Pinpoint the cell where the given text exists, returning its (X, Y) midpoint coordinate. 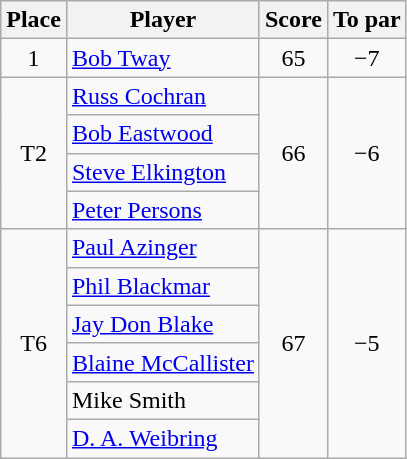
Bob Eastwood (162, 134)
Mike Smith (162, 400)
T2 (34, 153)
Bob Tway (162, 58)
Player (162, 20)
Peter Persons (162, 210)
Jay Don Blake (162, 324)
T6 (34, 343)
65 (293, 58)
Blaine McCallister (162, 362)
Score (293, 20)
Place (34, 20)
−5 (366, 343)
66 (293, 153)
Paul Azinger (162, 248)
−7 (366, 58)
D. A. Weibring (162, 438)
To par (366, 20)
Phil Blackmar (162, 286)
1 (34, 58)
Steve Elkington (162, 172)
−6 (366, 153)
67 (293, 343)
Russ Cochran (162, 96)
